Return (x, y) of the center of cell containing provided text 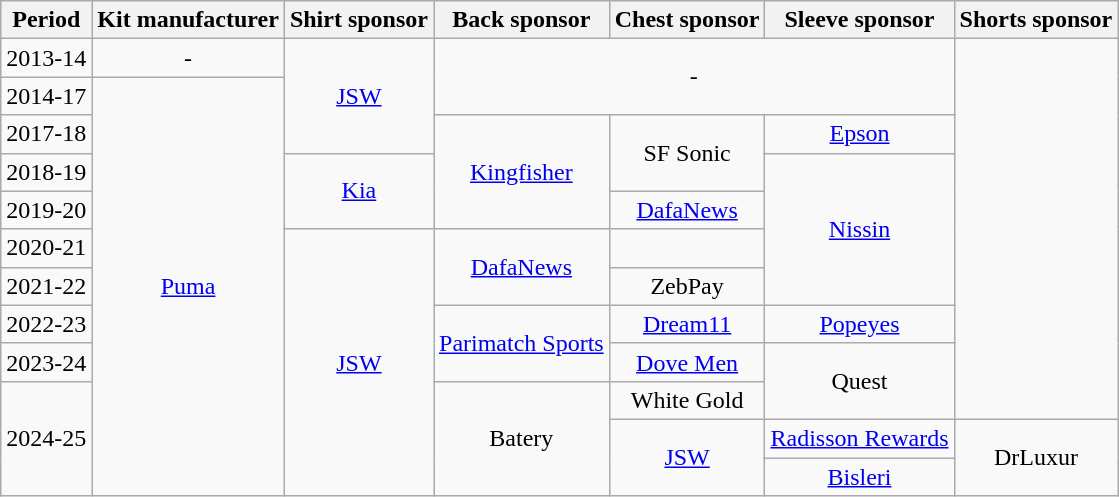
2019-20 (46, 210)
ZebPay (687, 286)
White Gold (687, 400)
SF Sonic (687, 153)
Shorts sponsor (1036, 20)
Kia (358, 191)
Chest sponsor (687, 20)
Back sponsor (522, 20)
2020-21 (46, 248)
Bisleri (860, 477)
Epson (860, 134)
2022-23 (46, 324)
Sleeve sponsor (860, 20)
Kit manufacturer (188, 20)
2023-24 (46, 362)
DrLuxur (1036, 457)
2024-25 (46, 438)
2014-17 (46, 96)
Popeyes (860, 324)
Quest (860, 381)
Shirt sponsor (358, 20)
Dream11 (687, 324)
2017-18 (46, 134)
2021-22 (46, 286)
Period (46, 20)
2018-19 (46, 172)
Parimatch Sports (522, 343)
Batery (522, 438)
2013-14 (46, 58)
Kingfisher (522, 172)
Nissin (860, 229)
Radisson Rewards (860, 438)
Puma (188, 286)
Dove Men (687, 362)
